From the cell containing the given text, extract its center point as (x, y) coordinate. 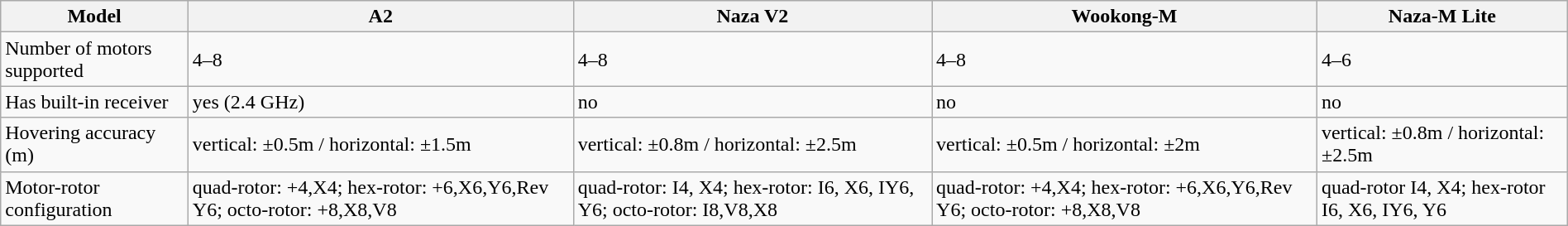
vertical: ±0.5m / horizontal: ±2m (1125, 144)
4–6 (1442, 60)
Number of motors supported (94, 60)
Naza-M Lite (1442, 17)
quad-rotor I4, X4; hex-rotor I6, X6, IY6, Y6 (1442, 199)
quad-rotor: I4, X4; hex-rotor: I6, X6, IY6, Y6; octo-rotor: I8,V8,X8 (753, 199)
Wookong-M (1125, 17)
Naza V2 (753, 17)
vertical: ±0.5m / horizontal: ±1.5m (380, 144)
Hovering accuracy (m) (94, 144)
yes (2.4 GHz) (380, 102)
Motor-rotor configuration (94, 199)
Model (94, 17)
A2 (380, 17)
Has built-in receiver (94, 102)
